Return the [X, Y] coordinate for the center point of the cell that contains the specified text.  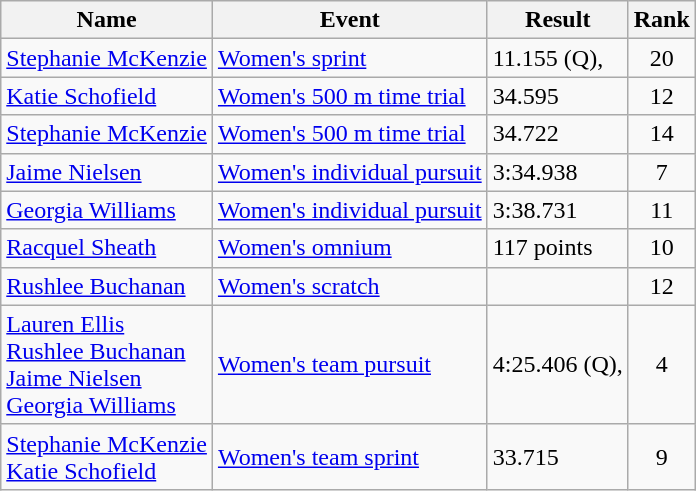
11.155 (Q), [558, 58]
3:34.938 [558, 172]
Women's team pursuit [350, 364]
10 [662, 248]
Women's sprint [350, 58]
4:25.406 (Q), [558, 364]
Name [107, 20]
Rushlee Buchanan [107, 286]
Jaime Nielsen [107, 172]
Rank [662, 20]
Racquel Sheath [107, 248]
Stephanie McKenzieKatie Schofield [107, 456]
14 [662, 134]
33.715 [558, 456]
Women's scratch [350, 286]
3:38.731 [558, 210]
Result [558, 20]
11 [662, 210]
34.595 [558, 96]
Women's omnium [350, 248]
4 [662, 364]
7 [662, 172]
Georgia Williams [107, 210]
Lauren EllisRushlee BuchananJaime NielsenGeorgia Williams [107, 364]
Event [350, 20]
117 points [558, 248]
Women's team sprint [350, 456]
20 [662, 58]
Katie Schofield [107, 96]
9 [662, 456]
34.722 [558, 134]
